From the cell containing the given text, extract its center point as [X, Y] coordinate. 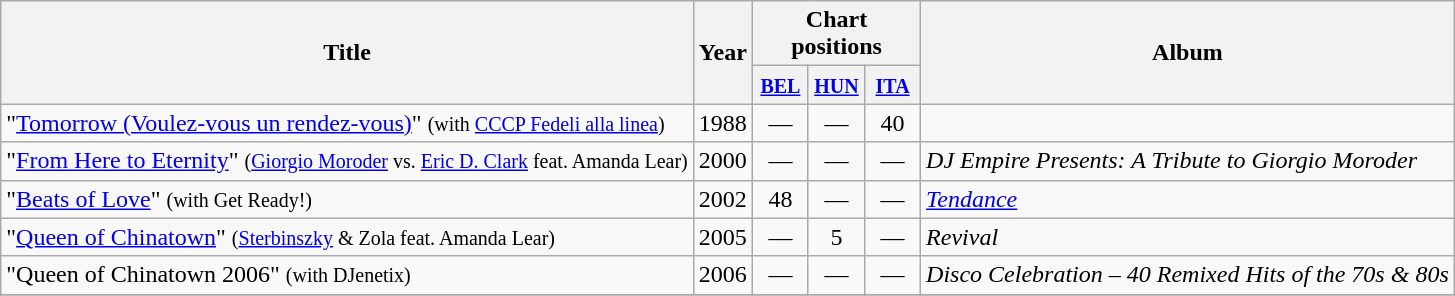
"Queen of Chinatown 2006" (with DJenetix) [348, 275]
2006 [722, 275]
Title [348, 52]
Chart positions [836, 34]
5 [836, 237]
2000 [722, 161]
1988 [722, 123]
48 [780, 199]
2002 [722, 199]
"From Here to Eternity" (Giorgio Moroder vs. Eric D. Clark feat. Amanda Lear) [348, 161]
Revival [1188, 237]
"Tomorrow (Voulez-vous un rendez-vous)" (with CCCP Fedeli alla linea) [348, 123]
BEL [780, 85]
Disco Celebration – 40 Remixed Hits of the 70s & 80s [1188, 275]
Year [722, 52]
Album [1188, 52]
DJ Empire Presents: A Tribute to Giorgio Moroder [1188, 161]
"Queen of Chinatown" (Sterbinszky & Zola feat. Amanda Lear) [348, 237]
"Beats of Love" (with Get Ready!) [348, 199]
2005 [722, 237]
Tendance [1188, 199]
HUN [836, 85]
ITA [893, 85]
40 [893, 123]
